Output the [X, Y] coordinate of the center of the cell containing the given text.  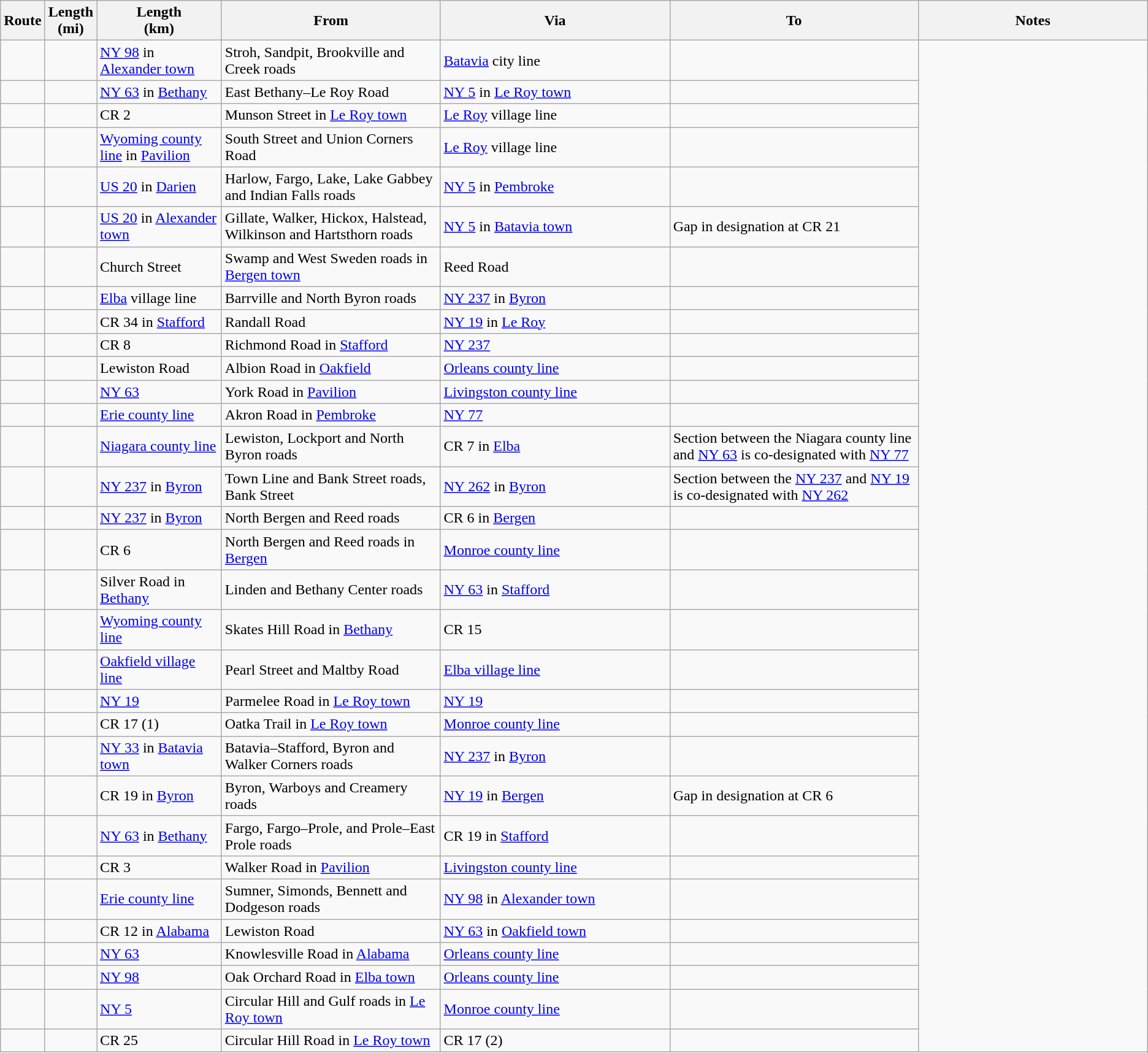
CR 19 in Byron [159, 796]
Harlow, Fargo, Lake, Lake Gabbey and Indian Falls roads [331, 186]
Church Street [159, 266]
CR 6 [159, 549]
North Bergen and Reed roads in Bergen [331, 549]
NY 262 in Byron [555, 487]
Gillate, Walker, Hickox, Halstead, Wilkinson and Hartsthorn roads [331, 227]
CR 6 in Bergen [555, 518]
Reed Road [555, 266]
East Bethany–Le Roy Road [331, 92]
Batavia–Stafford, Byron and Walker Corners roads [331, 756]
Town Line and Bank Street roads, Bank Street [331, 487]
Circular Hill and Gulf roads in Le Roy town [331, 1009]
Richmond Road in Stafford [331, 345]
Barrville and North Byron roads [331, 298]
US 20 in Alexander town [159, 227]
Section between the Niagara county line and NY 63 is co-designated with NY 77 [794, 446]
Oatka Trail in Le Roy town [331, 724]
Stroh, Sandpit, Brookville and Creek roads [331, 60]
Pearl Street and Maltby Road [331, 670]
CR 12 in Alabama [159, 930]
Length(km) [159, 21]
Linden and Bethany Center roads [331, 590]
York Road in Pavilion [331, 392]
NY 33 in Batavia town [159, 756]
Via [555, 21]
US 20 in Darien [159, 186]
CR 19 in Stafford [555, 835]
Swamp and West Sweden roads in Bergen town [331, 266]
CR 8 [159, 345]
Length(mi) [71, 21]
Lewiston, Lockport and North Byron roads [331, 446]
Byron, Warboys and Creamery roads [331, 796]
Batavia city line [555, 60]
Munson Street in Le Roy town [331, 115]
Knowlesville Road in Alabama [331, 954]
NY 98 [159, 978]
CR 25 [159, 1041]
NY 5 in Le Roy town [555, 92]
Gap in designation at CR 6 [794, 796]
NY 237 [555, 345]
CR 2 [159, 115]
Skates Hill Road in Bethany [331, 629]
NY 63 in Stafford [555, 590]
Akron Road in Pembroke [331, 415]
Parmelee Road in Le Roy town [331, 701]
CR 15 [555, 629]
NY 63 in Oakfield town [555, 930]
CR 3 [159, 867]
CR 17 (2) [555, 1041]
Circular Hill Road in Le Roy town [331, 1041]
To [794, 21]
Sumner, Simonds, Bennett and Dodgeson roads [331, 899]
Notes [1033, 21]
Section between the NY 237 and NY 19 is co-designated with NY 262 [794, 487]
CR 7 in Elba [555, 446]
Wyoming county line [159, 629]
Route [23, 21]
Albion Road in Oakfield [331, 368]
NY 5 [159, 1009]
Silver Road in Bethany [159, 590]
Oak Orchard Road in Elba town [331, 978]
Niagara county line [159, 446]
CR 17 (1) [159, 724]
CR 34 in Stafford [159, 321]
NY 5 in Batavia town [555, 227]
From [331, 21]
Wyoming county line in Pavilion [159, 147]
NY 77 [555, 415]
Randall Road [331, 321]
Oakfield village line [159, 670]
Walker Road in Pavilion [331, 867]
Gap in designation at CR 21 [794, 227]
North Bergen and Reed roads [331, 518]
Fargo, Fargo–Prole, and Prole–East Prole roads [331, 835]
NY 19 in Bergen [555, 796]
South Street and Union Corners Road [331, 147]
NY 5 in Pembroke [555, 186]
NY 19 in Le Roy [555, 321]
